Detect which cell encompasses the target text, then output its [X, Y] center coordinate. 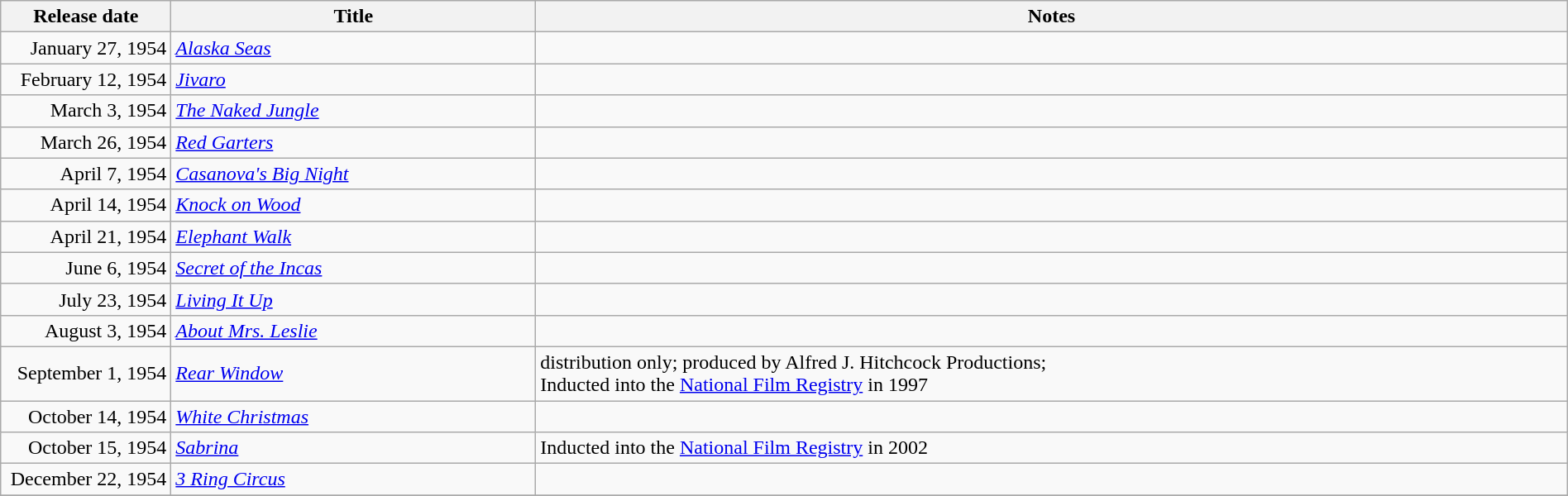
Notes [1052, 17]
June 6, 1954 [86, 268]
Alaska Seas [354, 48]
Red Garters [354, 142]
April 14, 1954 [86, 205]
Inducted into the National Film Registry in 2002 [1052, 448]
January 27, 1954 [86, 48]
About Mrs. Leslie [354, 331]
February 12, 1954 [86, 79]
The Naked Jungle [354, 111]
April 7, 1954 [86, 174]
July 23, 1954 [86, 299]
Casanova's Big Night [354, 174]
March 3, 1954 [86, 111]
April 21, 1954 [86, 236]
Elephant Walk [354, 236]
Release date [86, 17]
Secret of the Incas [354, 268]
August 3, 1954 [86, 331]
October 15, 1954 [86, 448]
Title [354, 17]
distribution only; produced by Alfred J. Hitchcock Productions;Inducted into the National Film Registry in 1997 [1052, 374]
October 14, 1954 [86, 416]
September 1, 1954 [86, 374]
3 Ring Circus [354, 479]
Rear Window [354, 374]
Jivaro [354, 79]
December 22, 1954 [86, 479]
Sabrina [354, 448]
Knock on Wood [354, 205]
Living It Up [354, 299]
White Christmas [354, 416]
March 26, 1954 [86, 142]
